For the text-containing cell, return its midpoint in (X, Y) coordinate format. 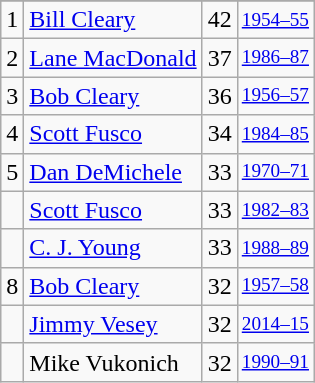
36 (220, 96)
1990–91 (275, 362)
1984–85 (275, 134)
Mike Vukonich (113, 362)
Dan DeMichele (113, 172)
1954–55 (275, 20)
1982–83 (275, 210)
42 (220, 20)
Lane MacDonald (113, 58)
5 (12, 172)
1986–87 (275, 58)
4 (12, 134)
Jimmy Vesey (113, 324)
C. J. Young (113, 248)
1 (12, 20)
1957–58 (275, 286)
37 (220, 58)
2 (12, 58)
3 (12, 96)
Bill Cleary (113, 20)
1988–89 (275, 248)
8 (12, 286)
2014–15 (275, 324)
1956–57 (275, 96)
34 (220, 134)
1970–71 (275, 172)
